For the text-containing cell, return its midpoint in [x, y] coordinate format. 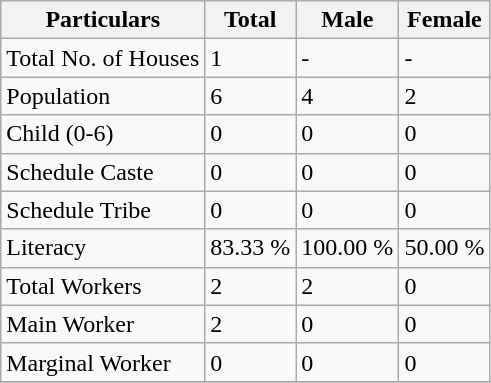
Literacy [103, 248]
1 [250, 58]
Particulars [103, 20]
83.33 % [250, 248]
Male [348, 20]
Population [103, 96]
100.00 % [348, 248]
Total [250, 20]
Schedule Tribe [103, 210]
Child (0-6) [103, 134]
Marginal Worker [103, 362]
50.00 % [444, 248]
Total No. of Houses [103, 58]
Female [444, 20]
Schedule Caste [103, 172]
Total Workers [103, 286]
4 [348, 96]
Main Worker [103, 324]
6 [250, 96]
